For the text-containing cell, return its midpoint in (x, y) coordinate format. 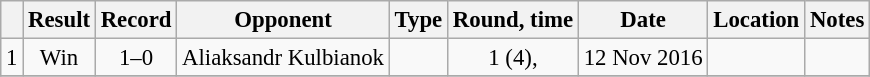
Round, time (514, 20)
Aliaksandr Kulbianok (283, 58)
1 (12, 58)
Type (418, 20)
Opponent (283, 20)
1 (4), (514, 58)
Win (60, 58)
1–0 (136, 58)
Location (756, 20)
Result (60, 20)
Date (643, 20)
Record (136, 20)
Notes (838, 20)
12 Nov 2016 (643, 58)
